Pinpoint the cell where the given text exists, returning its [X, Y] midpoint coordinate. 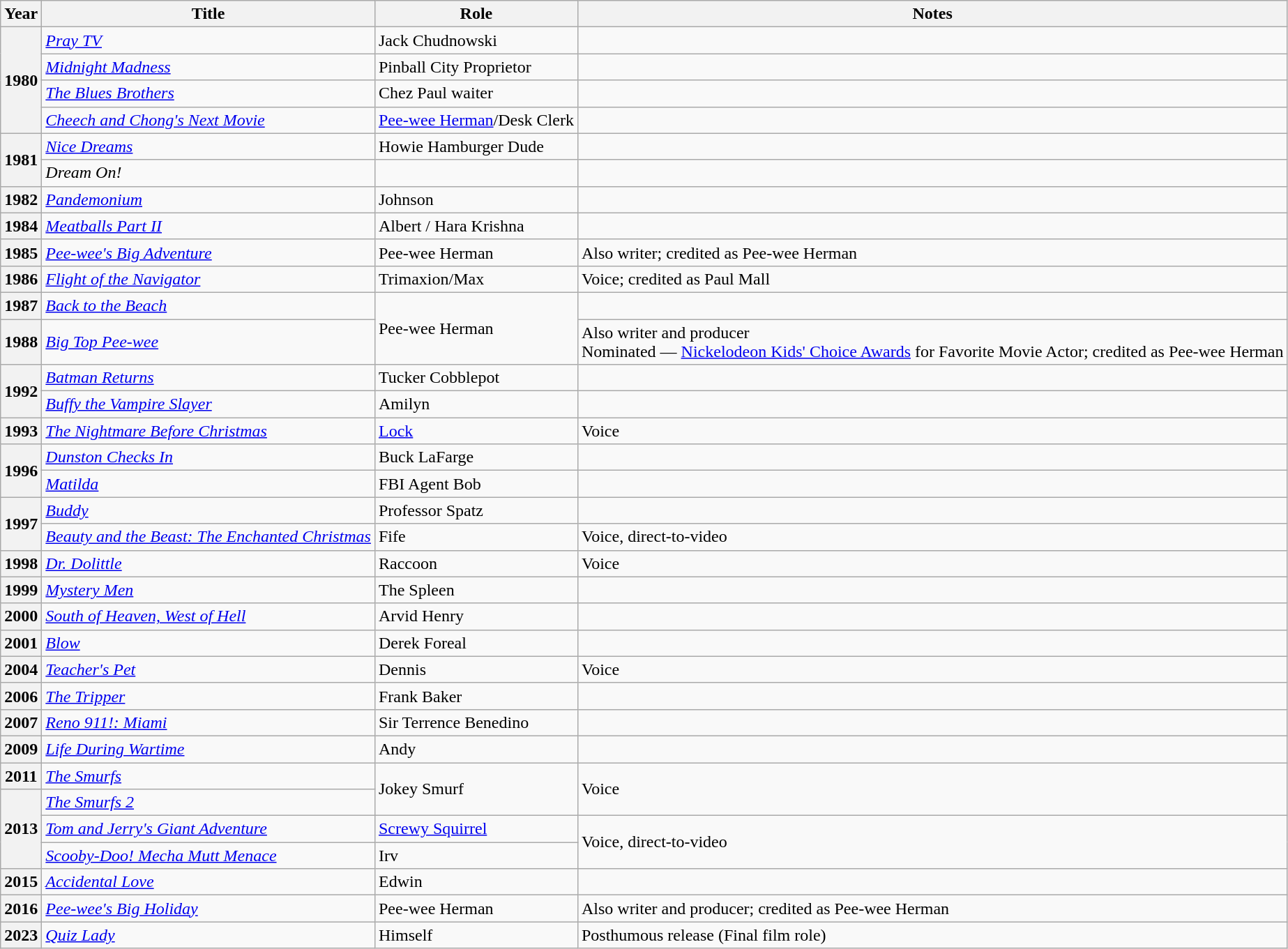
Johnson [476, 199]
Also writer and producer; credited as Pee-wee Herman [932, 909]
2006 [21, 696]
1988 [21, 342]
Dennis [476, 669]
Notes [932, 14]
1986 [21, 279]
Teacher's Pet [209, 669]
1984 [21, 226]
Himself [476, 935]
Arvid Henry [476, 616]
Big Top Pee-wee [209, 342]
Scooby-Doo! Mecha Mutt Menace [209, 856]
Raccoon [476, 563]
1982 [21, 199]
Tucker Cobblepot [476, 378]
Meatballs Part II [209, 226]
Also writer and producerNominated — Nickelodeon Kids' Choice Awards for Favorite Movie Actor; credited as Pee-wee Herman [932, 342]
Also writer; credited as Pee-wee Herman [932, 252]
Year [21, 14]
Dunston Checks In [209, 457]
The Smurfs [209, 776]
Trimaxion/Max [476, 279]
Blow [209, 643]
Andy [476, 749]
Matilda [209, 484]
Tom and Jerry's Giant Adventure [209, 829]
Dr. Dolittle [209, 563]
Jokey Smurf [476, 789]
Life During Wartime [209, 749]
Edwin [476, 882]
2016 [21, 909]
The Nightmare Before Christmas [209, 431]
Lock [476, 431]
Sir Terrence Benedino [476, 722]
Pee-wee's Big Adventure [209, 252]
2013 [21, 829]
Role [476, 14]
1996 [21, 471]
2009 [21, 749]
Pee-wee Herman/Desk Clerk [476, 120]
Midnight Madness [209, 67]
The Blues Brothers [209, 93]
The Spleen [476, 590]
1999 [21, 590]
Posthumous release (Final film role) [932, 935]
Batman Returns [209, 378]
Irv [476, 856]
Buffy the Vampire Slayer [209, 404]
Screwy Squirrel [476, 829]
The Smurfs 2 [209, 803]
Dream On! [209, 173]
Beauty and the Beast: The Enchanted Christmas [209, 537]
Fife [476, 537]
Chez Paul waiter [476, 93]
2011 [21, 776]
1980 [21, 80]
1985 [21, 252]
1993 [21, 431]
Nice Dreams [209, 146]
1997 [21, 524]
Cheech and Chong's Next Movie [209, 120]
Pray TV [209, 40]
1981 [21, 160]
Pee-wee's Big Holiday [209, 909]
Accidental Love [209, 882]
Mystery Men [209, 590]
Amilyn [476, 404]
Jack Chudnowski [476, 40]
Back to the Beach [209, 305]
1998 [21, 563]
Professor Spatz [476, 510]
Frank Baker [476, 696]
Pandemonium [209, 199]
2015 [21, 882]
2000 [21, 616]
Albert / Hara Krishna [476, 226]
Pinball City Proprietor [476, 67]
1987 [21, 305]
Reno 911!: Miami [209, 722]
Voice; credited as Paul Mall [932, 279]
Quiz Lady [209, 935]
2001 [21, 643]
2023 [21, 935]
Buddy [209, 510]
Flight of the Navigator [209, 279]
1992 [21, 391]
Buck LaFarge [476, 457]
2004 [21, 669]
The Tripper [209, 696]
FBI Agent Bob [476, 484]
Title [209, 14]
Derek Foreal [476, 643]
South of Heaven, West of Hell [209, 616]
Howie Hamburger Dude [476, 146]
2007 [21, 722]
